Pinpoint the cell where the given text exists, returning its (x, y) midpoint coordinate. 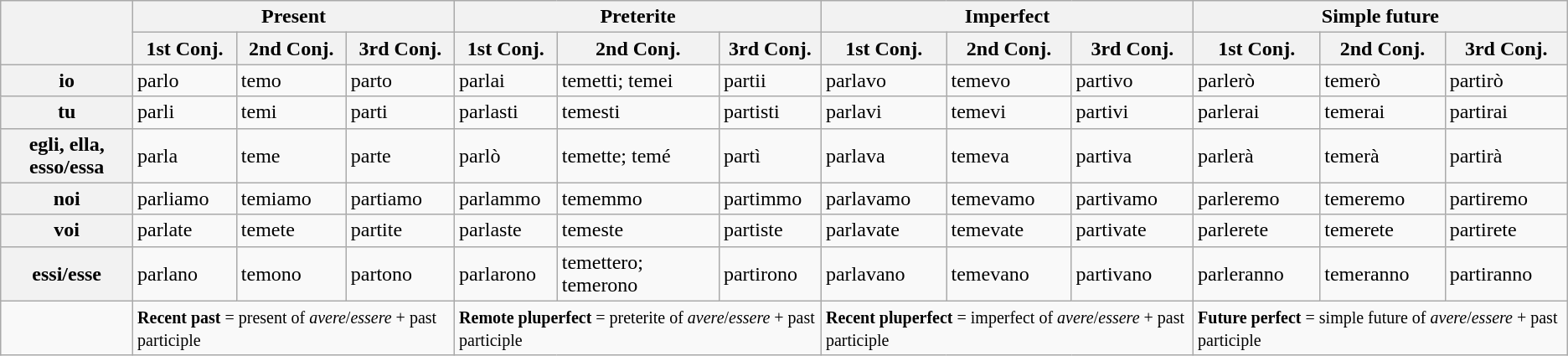
partiranno (1506, 273)
parlavamo (884, 199)
partirono (770, 273)
parti (400, 112)
temevano (1008, 273)
parlavano (884, 273)
parlai (506, 80)
parlerà (1256, 156)
Simple future (1380, 17)
parliamo (185, 199)
temevi (1008, 112)
temeremo (1382, 199)
partirai (1506, 112)
parlavo (884, 80)
Imperfect (1007, 17)
partivate (1132, 230)
Preterite (638, 17)
temesti (638, 112)
partii (770, 80)
parleremo (1256, 199)
parleranno (1256, 273)
partimmo (770, 199)
tu (67, 112)
Present (294, 17)
tememmo (638, 199)
parlo (185, 80)
partirete (1506, 230)
partisti (770, 112)
parlarono (506, 273)
temiamo (291, 199)
Future perfect = simple future of avere/essere + past participle (1380, 328)
parlate (185, 230)
partiva (1132, 156)
parlaste (506, 230)
Recent pluperfect = imperfect of avere/essere + past participle (1007, 328)
parlano (185, 273)
partì (770, 156)
temerò (1382, 80)
Recent past = present of avere/essere + past participle (294, 328)
temette; temé (638, 156)
temete (291, 230)
partiamo (400, 199)
partirò (1506, 80)
parlasti (506, 112)
temerà (1382, 156)
parlava (884, 156)
noi (67, 199)
temettero; temerono (638, 273)
partivano (1132, 273)
parlavi (884, 112)
parla (185, 156)
parlerete (1256, 230)
teme (291, 156)
partivi (1132, 112)
voi (67, 230)
temevate (1008, 230)
partivo (1132, 80)
temeranno (1382, 273)
temetti; temei (638, 80)
essi/esse (67, 273)
parlò (506, 156)
parto (400, 80)
temevo (1008, 80)
partiremo (1506, 199)
temerai (1382, 112)
parlammo (506, 199)
parlavate (884, 230)
temo (291, 80)
temi (291, 112)
io (67, 80)
partiste (770, 230)
temeva (1008, 156)
partite (400, 230)
temerete (1382, 230)
partono (400, 273)
temevamo (1008, 199)
parli (185, 112)
parlerai (1256, 112)
parlerò (1256, 80)
partivamo (1132, 199)
temeste (638, 230)
Remote pluperfect = preterite of avere/essere + past participle (638, 328)
parte (400, 156)
temono (291, 273)
partirà (1506, 156)
egli, ella, esso/essa (67, 156)
